For the text-containing cell, return its midpoint in [x, y] coordinate format. 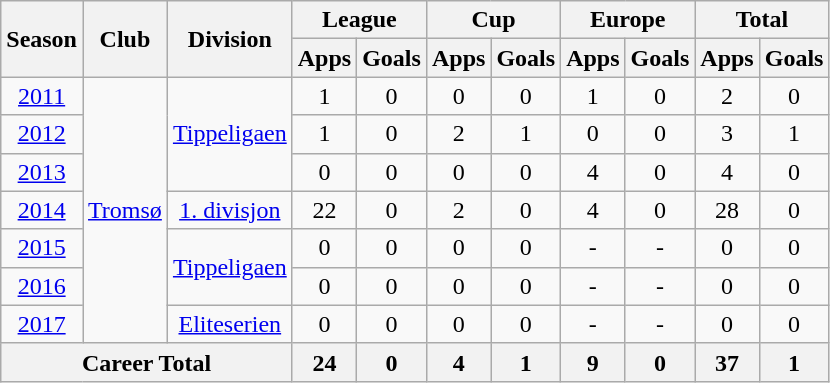
28 [727, 210]
24 [324, 362]
1. divisjon [230, 210]
League [359, 20]
Total [762, 20]
Cup [493, 20]
2012 [42, 134]
9 [593, 362]
Season [42, 39]
2017 [42, 324]
Division [230, 39]
2013 [42, 172]
2014 [42, 210]
2016 [42, 286]
3 [727, 134]
22 [324, 210]
Tromsø [124, 210]
Club [124, 39]
2015 [42, 248]
Eliteserien [230, 324]
37 [727, 362]
2011 [42, 96]
Career Total [146, 362]
Europe [628, 20]
